Return [X, Y] of the center of cell containing provided text 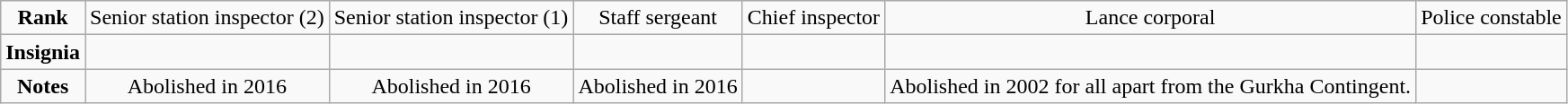
Staff sergeant [658, 18]
Senior station inspector (1) [451, 18]
Police constable [1492, 18]
Rank [43, 18]
Abolished in 2002 for all apart from the Gurkha Contingent. [1150, 86]
Lance corporal [1150, 18]
Senior station inspector (2) [208, 18]
Insignia [43, 52]
Notes [43, 86]
Chief inspector [813, 18]
